Pinpoint the cell where the given text exists, returning its (X, Y) midpoint coordinate. 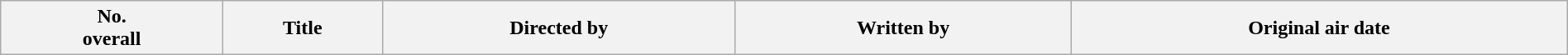
Directed by (559, 28)
No.overall (112, 28)
Written by (903, 28)
Original air date (1320, 28)
Title (303, 28)
